Identify which cell holds the provided text, then report its [X, Y] central coordinate. 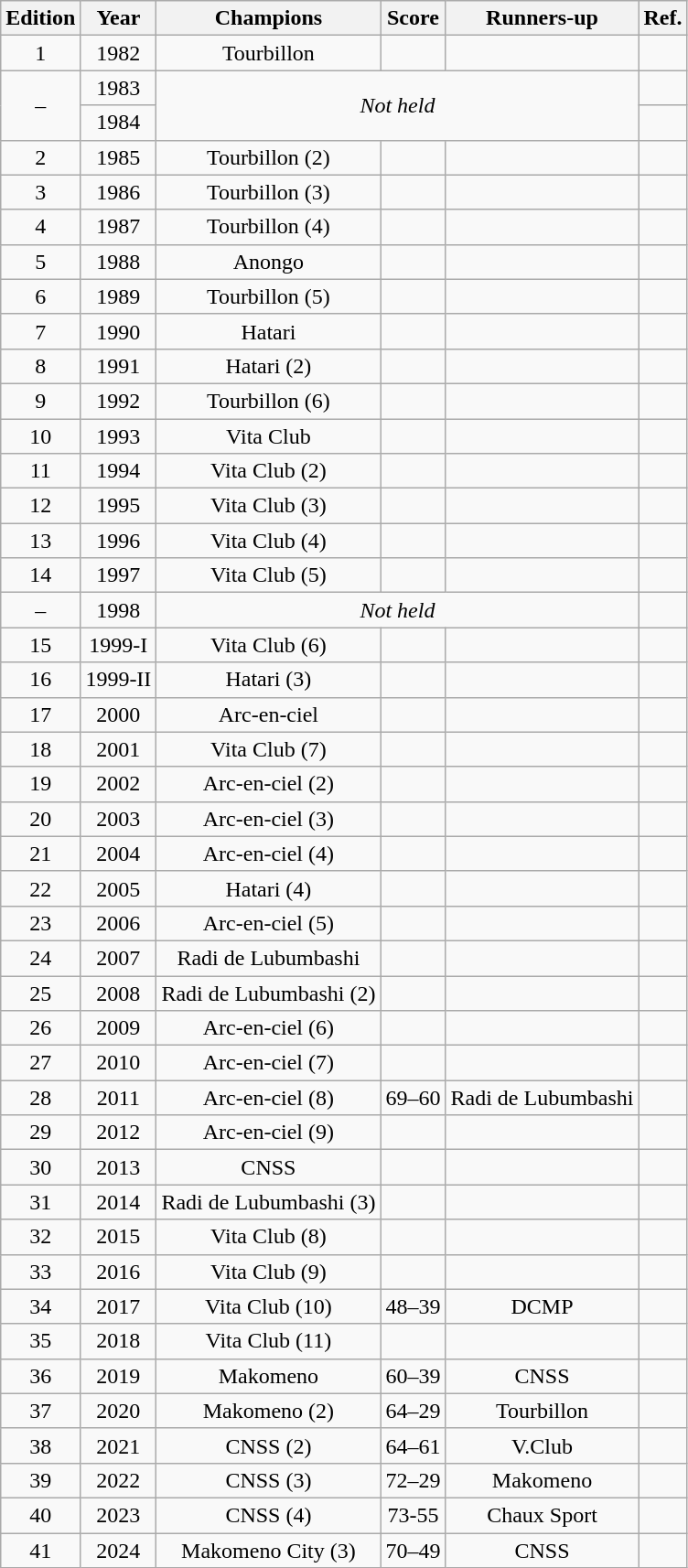
2 [40, 157]
Vita Club (3) [269, 506]
Tourbillon (3) [269, 192]
Arc-en-ciel (4) [269, 854]
26 [40, 1028]
Edition [40, 18]
Makomeno City (3) [269, 1551]
2012 [119, 1133]
Champions [269, 18]
Radi de Lubumbashi (2) [269, 993]
2008 [119, 993]
10 [40, 436]
Vita Club (5) [269, 575]
2013 [119, 1167]
Hatari (3) [269, 680]
Vita Club (2) [269, 471]
Vita Club (4) [269, 541]
60–39 [414, 1376]
1984 [119, 123]
1993 [119, 436]
2024 [119, 1551]
1988 [119, 262]
37 [40, 1411]
21 [40, 854]
2017 [119, 1306]
1997 [119, 575]
1 [40, 53]
Score [414, 18]
7 [40, 331]
1987 [119, 227]
6 [40, 296]
2015 [119, 1237]
2019 [119, 1376]
28 [40, 1098]
2020 [119, 1411]
Tourbillon (4) [269, 227]
Arc-en-ciel [269, 714]
Year [119, 18]
1990 [119, 331]
Vita Club (6) [269, 645]
DCMP [542, 1306]
15 [40, 645]
1992 [119, 401]
CNSS (2) [269, 1445]
30 [40, 1167]
73-55 [414, 1515]
14 [40, 575]
40 [40, 1515]
22 [40, 888]
1983 [119, 88]
1989 [119, 296]
2005 [119, 888]
Radi de Lubumbashi (3) [269, 1202]
29 [40, 1133]
38 [40, 1445]
Tourbillon (6) [269, 401]
2007 [119, 958]
24 [40, 958]
Arc-en-ciel (9) [269, 1133]
1982 [119, 53]
72–29 [414, 1480]
18 [40, 749]
2004 [119, 854]
Vita Club (9) [269, 1272]
12 [40, 506]
Ref. [662, 18]
27 [40, 1063]
Vita Club (7) [269, 749]
70–49 [414, 1551]
11 [40, 471]
32 [40, 1237]
8 [40, 366]
Arc-en-ciel (6) [269, 1028]
23 [40, 923]
2011 [119, 1098]
Runners-up [542, 18]
64–29 [414, 1411]
Makomeno (2) [269, 1411]
2016 [119, 1272]
16 [40, 680]
Vita Club (11) [269, 1341]
Vita Club (10) [269, 1306]
20 [40, 819]
5 [40, 262]
2018 [119, 1341]
17 [40, 714]
Arc-en-ciel (3) [269, 819]
1986 [119, 192]
CNSS (3) [269, 1480]
33 [40, 1272]
1995 [119, 506]
1994 [119, 471]
25 [40, 993]
19 [40, 784]
1991 [119, 366]
2003 [119, 819]
CNSS (4) [269, 1515]
1999-I [119, 645]
Tourbillon (5) [269, 296]
2021 [119, 1445]
48–39 [414, 1306]
Vita Club (8) [269, 1237]
4 [40, 227]
Hatari (2) [269, 366]
1999-II [119, 680]
41 [40, 1551]
13 [40, 541]
Hatari [269, 331]
69–60 [414, 1098]
Tourbillon (2) [269, 157]
1985 [119, 157]
2009 [119, 1028]
Arc-en-ciel (2) [269, 784]
34 [40, 1306]
2001 [119, 749]
Arc-en-ciel (8) [269, 1098]
V.Club [542, 1445]
2006 [119, 923]
2010 [119, 1063]
Anongo [269, 262]
Arc-en-ciel (7) [269, 1063]
Arc-en-ciel (5) [269, 923]
1998 [119, 610]
36 [40, 1376]
2014 [119, 1202]
3 [40, 192]
Hatari (4) [269, 888]
2002 [119, 784]
35 [40, 1341]
39 [40, 1480]
31 [40, 1202]
9 [40, 401]
Vita Club [269, 436]
1996 [119, 541]
2023 [119, 1515]
2000 [119, 714]
2022 [119, 1480]
64–61 [414, 1445]
Chaux Sport [542, 1515]
